Search for the cell housing the specified text and yield its [x, y] center coordinate. 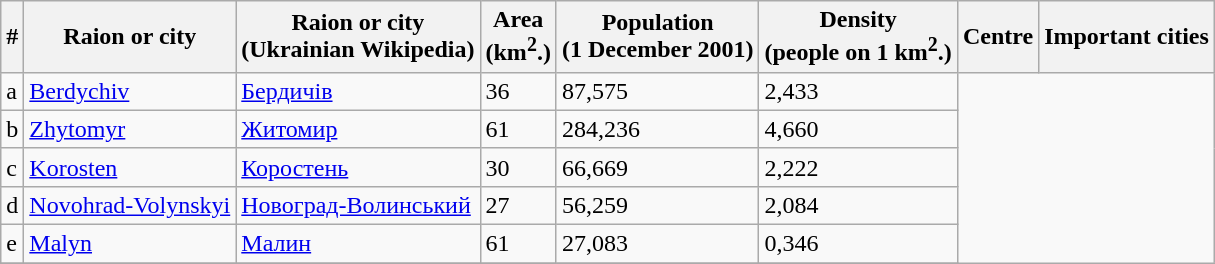
Житомир [358, 129]
Berdychiv [130, 91]
# [12, 37]
Коростень [358, 167]
Бердичів [358, 91]
Malyn [130, 244]
0,346 [858, 244]
Новоград-Волинський [358, 205]
Centre [998, 37]
Raion or city [130, 37]
e [12, 244]
30 [518, 167]
Малин [358, 244]
c [12, 167]
2,084 [858, 205]
b [12, 129]
Novohrad-Volynskyi [130, 205]
36 [518, 91]
d [12, 205]
2,433 [858, 91]
Area(km2.) [518, 37]
66,669 [658, 167]
Raion or city(Ukrainian Wikipedia) [358, 37]
Population(1 December 2001) [658, 37]
Zhytomyr [130, 129]
Korosten [130, 167]
87,575 [658, 91]
Important cities [1127, 37]
284,236 [658, 129]
27 [518, 205]
Density(people on 1 km2.) [858, 37]
a [12, 91]
4,660 [858, 129]
27,083 [658, 244]
2,222 [858, 167]
56,259 [658, 205]
